Scan for the cell matching the given text and deliver its (x, y) coordinate at center. 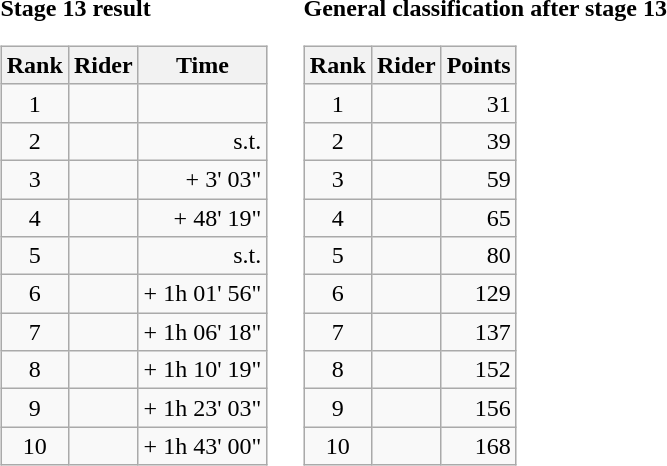
+ 48' 19" (202, 217)
+ 1h 06' 18" (202, 332)
+ 1h 10' 19" (202, 370)
59 (478, 179)
156 (478, 408)
129 (478, 294)
39 (478, 141)
+ 3' 03" (202, 179)
Time (202, 65)
Points (478, 65)
152 (478, 370)
65 (478, 217)
+ 1h 01' 56" (202, 294)
137 (478, 332)
80 (478, 256)
168 (478, 446)
31 (478, 103)
+ 1h 23' 03" (202, 408)
+ 1h 43' 00" (202, 446)
